From the cell containing the given text, extract its center point as (X, Y) coordinate. 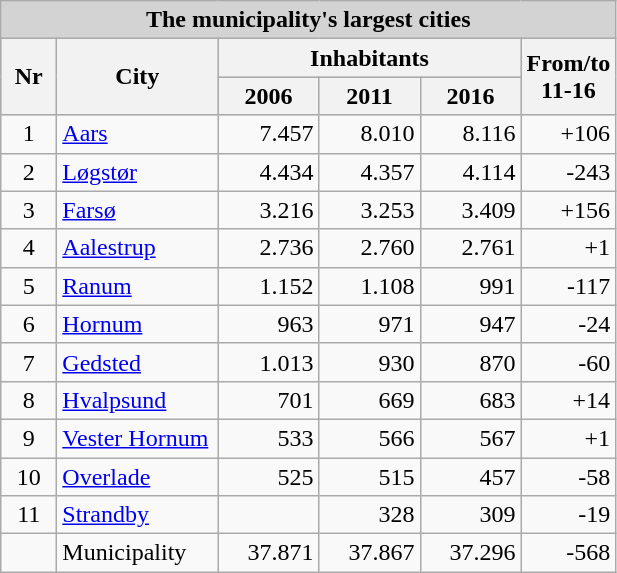
1 (29, 134)
566 (370, 438)
Overlade (138, 477)
-60 (568, 362)
2 (29, 172)
8.116 (470, 134)
Strandby (138, 515)
+156 (568, 210)
7 (29, 362)
3.216 (268, 210)
1.013 (268, 362)
1.108 (370, 286)
6 (29, 324)
8 (29, 400)
457 (470, 477)
515 (370, 477)
7.457 (268, 134)
930 (370, 362)
4.434 (268, 172)
4.114 (470, 172)
Nr (29, 77)
3 (29, 210)
8.010 (370, 134)
525 (268, 477)
Ranum (138, 286)
870 (470, 362)
971 (370, 324)
683 (470, 400)
567 (470, 438)
Løgstør (138, 172)
-117 (568, 286)
-19 (568, 515)
-58 (568, 477)
2.736 (268, 248)
9 (29, 438)
37.296 (470, 553)
2011 (370, 96)
37.871 (268, 553)
669 (370, 400)
-568 (568, 553)
2006 (268, 96)
+106 (568, 134)
328 (370, 515)
-243 (568, 172)
Hornum (138, 324)
4 (29, 248)
4.357 (370, 172)
10 (29, 477)
11 (29, 515)
Aalestrup (138, 248)
3.253 (370, 210)
Municipality (138, 553)
Vester Hornum (138, 438)
From/to11-16 (568, 77)
963 (268, 324)
37.867 (370, 553)
701 (268, 400)
947 (470, 324)
1.152 (268, 286)
City (138, 77)
The municipality's largest cities (308, 20)
991 (470, 286)
Farsø (138, 210)
-24 (568, 324)
Inhabitants (370, 58)
2.760 (370, 248)
309 (470, 515)
3.409 (470, 210)
Aars (138, 134)
5 (29, 286)
2.761 (470, 248)
Gedsted (138, 362)
2016 (470, 96)
Hvalpsund (138, 400)
+14 (568, 400)
533 (268, 438)
